From the cell containing the given text, extract its center point as (x, y) coordinate. 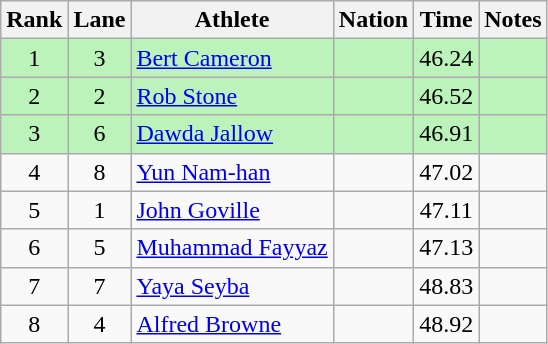
Nation (373, 20)
Athlete (232, 20)
Rob Stone (232, 96)
Alfred Browne (232, 324)
Yun Nam-han (232, 172)
46.52 (446, 96)
Bert Cameron (232, 58)
47.11 (446, 210)
Yaya Seyba (232, 286)
John Goville (232, 210)
48.83 (446, 286)
Notes (513, 20)
Time (446, 20)
48.92 (446, 324)
47.13 (446, 248)
Lane (100, 20)
Rank (34, 20)
Muhammad Fayyaz (232, 248)
46.24 (446, 58)
46.91 (446, 134)
47.02 (446, 172)
Dawda Jallow (232, 134)
